Identify which cell holds the provided text, then report its [X, Y] central coordinate. 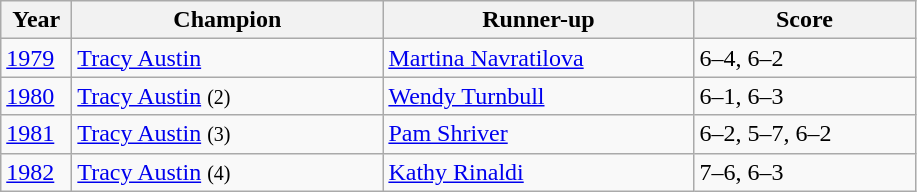
7–6, 6–3 [804, 172]
6–4, 6–2 [804, 58]
1979 [36, 58]
1982 [36, 172]
Kathy Rinaldi [538, 172]
Score [804, 20]
Wendy Turnbull [538, 96]
1981 [36, 134]
6–1, 6–3 [804, 96]
Champion [228, 20]
Martina Navratilova [538, 58]
Tracy Austin (2) [228, 96]
Runner-up [538, 20]
Year [36, 20]
6–2, 5–7, 6–2 [804, 134]
Pam Shriver [538, 134]
Tracy Austin [228, 58]
1980 [36, 96]
Tracy Austin (3) [228, 134]
Tracy Austin (4) [228, 172]
